Pinpoint the cell where the given text exists, returning its [x, y] midpoint coordinate. 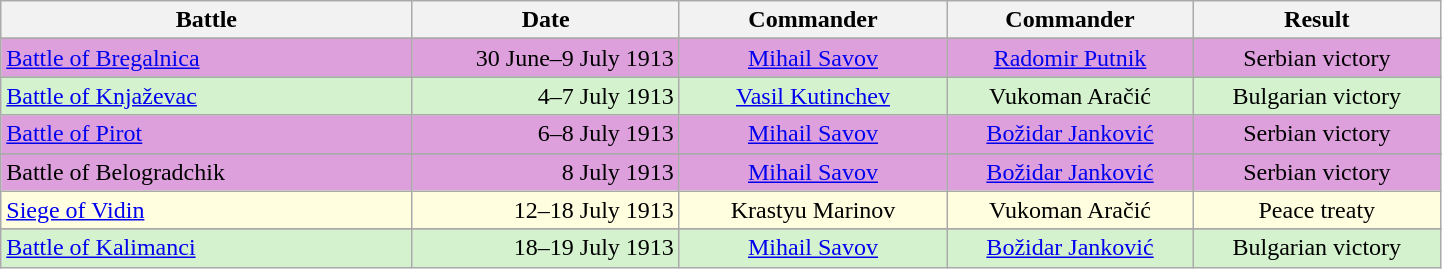
Date [546, 20]
Battle of Bregalnica [206, 58]
Battle of Knjaževac [206, 96]
Vasil Kutinchev [812, 96]
Battle of Kalimanci [206, 248]
8 July 1913 [546, 172]
Siege of Vidin [206, 210]
Krastyu Marinov [812, 210]
Battle of Pirot [206, 134]
Result [1316, 20]
18–19 July 1913 [546, 248]
4–7 July 1913 [546, 96]
30 June–9 July 1913 [546, 58]
Battle of Belogradchik [206, 172]
Battle [206, 20]
12–18 July 1913 [546, 210]
Radomir Putnik [1070, 58]
Peace treaty [1316, 210]
6–8 July 1913 [546, 134]
